Find where the given text appears and provide that cell's center as [x, y] coordinate. 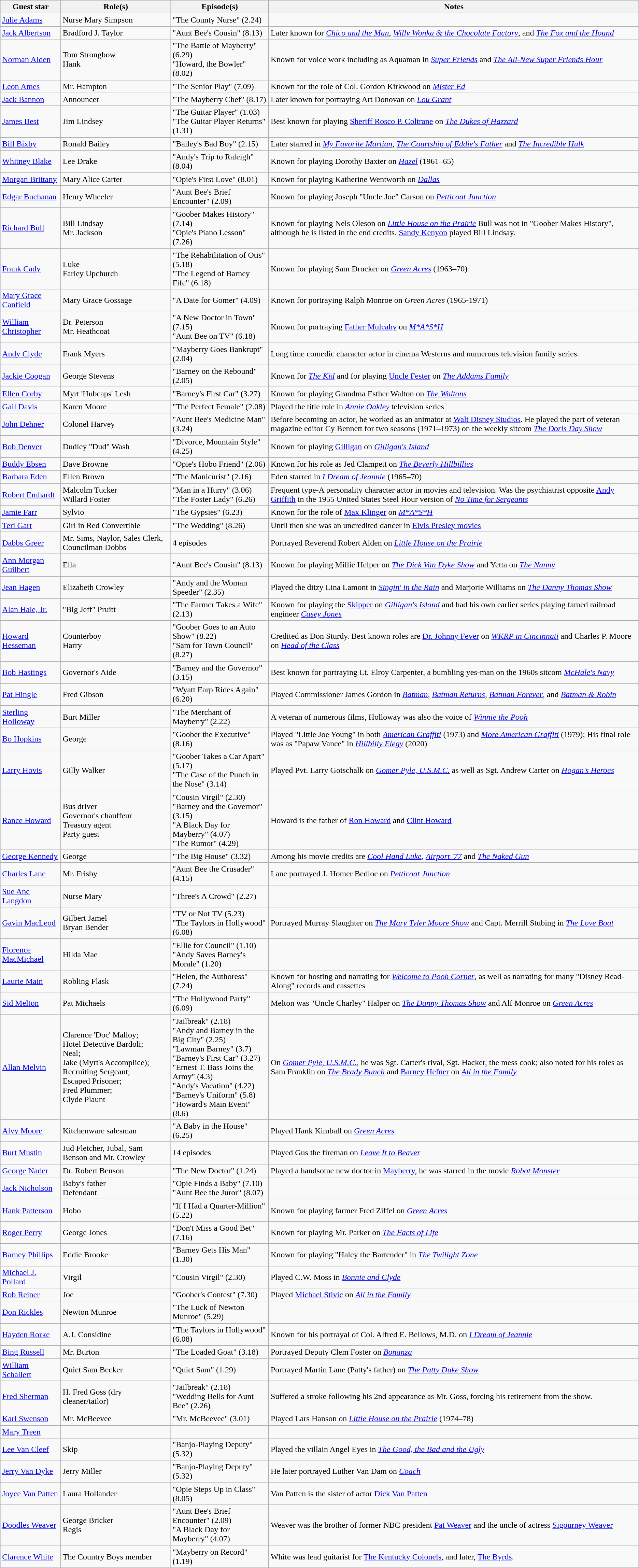
Portrayed Deputy Clem Foster on Bonanza [454, 1352]
"Bailey's Bad Boy" (2.15) [220, 144]
"Opie's First Love" (8.01) [220, 179]
Played Hank Kimball on Green Acres [454, 1131]
"A New Doctor in Town" (7.15)"Aunt Bee on TV" (6.18) [220, 327]
Episode(s) [220, 7]
"The Manicurist" (2.16) [220, 477]
Eden starred in I Dream of Jeannie (1965–70) [454, 477]
"The Guitar Player" (1.03)"The Guitar Player Returns" (1.31) [220, 122]
George BrickerRegis [116, 1525]
Mary Treen [31, 1431]
Doodles Weaver [31, 1525]
"Andy's Trip to Raleigh" (8.04) [220, 161]
Gavin MacLeod [31, 923]
Rob Reiner [31, 1295]
Teri Garr [31, 525]
Roger Perry [31, 1232]
Bill Bixby [31, 144]
Mary Grace Canfield [31, 300]
"Goober Takes a Car Apart" (5.17)"The Case of the Punch in the Nose" (3.14) [220, 770]
"The Loaded Goat" (3.18) [220, 1352]
Pat Hingle [31, 694]
George Stevens [116, 376]
Allan Melvin [31, 1067]
Howard is the father of Ron Howard and Clint Howard [454, 820]
Florence MacMichael [31, 954]
Jean Hagen [31, 587]
Elizabeth Crowley [116, 587]
Played the title role in Annie Oakley television series [454, 407]
Known for playing Millie Helper on The Dick Van Dyke Show and Yetta on The Nanny [454, 565]
Mr. Hampton [116, 86]
Portrayed Martin Lane (Patty's father) on The Patty Duke Show [454, 1370]
Virgil [116, 1277]
"Goober's Contest" (7.30) [220, 1295]
Buddy Ebsen [31, 464]
Lee Van Cleef [31, 1450]
Sue Ane Langdon [31, 896]
Known for portraying Ralph Monroe on Green Acres (1965-1971) [454, 300]
Eddie Brooke [116, 1255]
Bradford J. Taylor [116, 33]
Mary Grace Gossage [116, 300]
Melton was "Uncle Charley" Halper on The Danny Thomas Show and Alf Monroe on Green Acres [454, 1003]
Alan Hale, Jr. [31, 610]
Tom StrongbowHank [116, 59]
A veteran of numerous films, Holloway was also the voice of Winnie the Pooh [454, 717]
"The Rehabilitation of Otis" (5.18)"The Legend of Barney Fife" (6.18) [220, 269]
Known for hosting and narrating for Welcome to Pooh Corner, as well as narrating for many "Disney Read-Along" records and cassettes [454, 981]
Skip [116, 1450]
Ann Morgan Guilbert [31, 565]
Jack Albertson [31, 33]
Andy Clyde [31, 354]
Mr. Frisby [116, 874]
Julie Adams [31, 20]
Michael J. Pollard [31, 1277]
Until then she was an uncredited dancer in Elvis Presley movies [454, 525]
"Mayberry Goes Bankrupt" (2.04) [220, 354]
"Don't Miss a Good Bet" (7.16) [220, 1232]
"The Luck of Newton Munroe" (5.29) [220, 1312]
"Helen, the Authoress" (7.24) [220, 981]
He later portrayed Luther Van Dam on Coach [454, 1471]
Suffered a stroke following his 2nd appearance as Mr. Goss, forcing his retirement from the show. [454, 1396]
H. Fred Goss (dry cleaner/tailor) [116, 1396]
Played a handsome new doctor in Mayberry, he was starred in the movie Robot Monster [454, 1171]
Dave Browne [116, 464]
Jerry Miller [116, 1471]
Played Gus the fireman on Leave It to Beaver [454, 1153]
Later known for Chico and the Man, Willy Wonka & the Chocolate Factory, and The Fox and the Hound [454, 33]
Played the villain Angel Eyes in The Good, the Bad and the Ugly [454, 1450]
"Mr. McBeevee" (3.01) [220, 1418]
Joyce Van Patten [31, 1494]
Whitney Blake [31, 161]
Barney Phillips [31, 1255]
"Goober the Executive" (8.16) [220, 739]
"Ellie for Council" (1.10)"Andy Saves Barney's Morale" (1.20) [220, 954]
"A Baby in the House" (6.25) [220, 1131]
Ronald Bailey [116, 144]
Hayden Rorke [31, 1334]
Notes [454, 7]
"The County Nurse" (2.24) [220, 20]
Hilda Mae [116, 954]
"Big Jeff" Pruitt [116, 610]
"The Mayberry Chef" (8.17) [220, 99]
"Cousin Virgil" (2.30) [220, 1277]
Girl in Red Convertible [116, 525]
Best known for playing Sheriff Rosco P. Coltrane on The Dukes of Hazzard [454, 122]
"Goober Makes History" (7.14)"Opie's Piano Lesson" (7.26) [220, 228]
Richard Bull [31, 228]
Frank Cady [31, 269]
Known for playing farmer Fred Ziffel on Green Acres [454, 1211]
Known for playing Mr. Parker on The Facts of Life [454, 1232]
Long time comedic character actor in cinema Westerns and numerous television family series. [454, 354]
Henry Wheeler [116, 197]
Newton Munroe [116, 1312]
Played C.W. Moss in Bonnie and Clyde [454, 1277]
Bob Denver [31, 447]
Later known for portraying Art Donovan on Lou Grant [454, 99]
"Jailbreak" (2.18)"Wedding Bells for Aunt Bee" (2.26) [220, 1396]
White was lead guitarist for The Kentucky Colonels, and later, The Byrds. [454, 1557]
"If I Had a Quarter-Million" (5.22) [220, 1211]
Hobo [116, 1211]
"Wyatt Earp Rides Again" (6.20) [220, 694]
"Divorce, Mountain Style" (4.25) [220, 447]
Bill LindsayMr. Jackson [116, 228]
"The Battle of Mayberry" (6.29)"Howard, the Bowler" (8.02) [220, 59]
Known for the role of Max Klinger on M*A*S*H [454, 512]
Laura Hollander [116, 1494]
Known for playing "Haley the Bartender" in The Twilight Zone [454, 1255]
Portrayed Murray Slaughter on The Mary Tyler Moore Show and Capt. Merrill Stubing in The Love Boat [454, 923]
Edgar Buchanan [31, 197]
Mary Alice Carter [116, 179]
George Nader [31, 1171]
Morgan Brittany [31, 179]
Ella [116, 565]
"Aunt Bee the Crusader" (4.15) [220, 874]
Ellen Brown [116, 477]
Gail Davis [31, 407]
"Goober Goes to an Auto Show" (8.22)"Sam for Town Council" (8.27) [220, 641]
Fred Gibson [116, 694]
Known for playing Sam Drucker on Green Acres (1963–70) [454, 269]
Among his movie credits are Cool Hand Luke, Airport '77 and The Naked Gun [454, 856]
"Aunt Bee's Brief Encounter" (2.09)"A Black Day for Mayberry" (4.07) [220, 1525]
Best known for portraying Lt. Elroy Carpenter, a bumbling yes-man on the 1960s sitcom McHale's Navy [454, 673]
Played the ditzy Lina Lamont in Singin' in the Rain and Marjorie Williams on The Danny Thomas Show [454, 587]
Known for his role as Jed Clampett on The Beverly Hillbillies [454, 464]
William Schallert [31, 1370]
"Mayberry on Record" (1.19) [220, 1557]
Robling Flask [116, 981]
Role(s) [116, 7]
Lane portrayed J. Homer Bedloe on Petticoat Junction [454, 874]
"Opie Finds a Baby" (7.10)"Aunt Bee the Juror" (8.07) [220, 1188]
John Dehner [31, 424]
Alvy Moore [31, 1131]
"Barney's First Car" (3.27) [220, 394]
Sterling Holloway [31, 717]
Clarence White [31, 1557]
Guest star [31, 7]
Weaver was the brother of former NBC president Pat Weaver and the uncle of actress Sigourney Weaver [454, 1525]
Nurse Mary Simpson [116, 20]
Rance Howard [31, 820]
Dr. PetersonMr. Heathcoat [116, 327]
Played Commissioner James Gordon in Batman, Batman Returns, Batman Forever, and Batman & Robin [454, 694]
Known for playing Katherine Wentworth on Dallas [454, 179]
"Barney and the Governor" (3.15) [220, 673]
"Aunt Bee's Medicine Man" (3.24) [220, 424]
"Three's A Crowd" (2.27) [220, 896]
LukeFarley Upchurch [116, 269]
Jackie Coogan [31, 376]
The Country Boys member [116, 1557]
Credited as Don Sturdy. Best known roles are Dr. Johnny Fever on WKRP in Cincinnati and Charles P. Moore on Head of the Class [454, 641]
Colonel Harvey [116, 424]
Sid Melton [31, 1003]
Played Pvt. Larry Gotschalk on Gomer Pyle, U.S.M.C. as well as Sgt. Andrew Carter on Hogan's Heroes [454, 770]
Mr. Burton [116, 1352]
Laurie Main [31, 981]
Later starred in My Favorite Martian, The Courtship of Eddie's Father and The Incredible Hulk [454, 144]
Gilly Walker [116, 770]
Hank Patterson [31, 1211]
"Cousin Virgil" (2.30)"Barney and the Governor" (3.15)"A Black Day for Mayberry" (4.07)"The Rumor" (4.29) [220, 820]
Dudley "Dud" Wash [116, 447]
Known for his portrayal of Col. Alfred E. Bellows, M.D. on I Dream of Jeannie [454, 1334]
Known for The Kid and for playing Uncle Fester on The Addams Family [454, 376]
Charles Lane [31, 874]
Jim Lindsey [116, 122]
Known for playing Grandma Esther Walton on The Waltons [454, 394]
"Andy and the Woman Speeder" (2.35) [220, 587]
Dr. Robert Benson [116, 1171]
George Jones [116, 1232]
Jack Nicholson [31, 1188]
Known for playing Gilligan on Gilligan's Island [454, 447]
Leon Ames [31, 86]
Kitchenware salesman [116, 1131]
Gilbert JamelBryan Bender [116, 923]
Joe [116, 1295]
"The Perfect Female" (2.08) [220, 407]
Robert Emhardt [31, 494]
Jamie Farr [31, 512]
Played Lars Hanson on Little House on the Prairie (1974–78) [454, 1418]
Known for playing the Skipper on Gilligan's Island and had his own earlier series playing famed railroad engineer Casey Jones [454, 610]
Pat Michaels [116, 1003]
"The Senior Play" (7.09) [220, 86]
"The Taylors in Hollywood" (6.08) [220, 1334]
Jerry Van Dyke [31, 1471]
Bing Russell [31, 1352]
Norman Alden [31, 59]
"TV or Not TV (5.23)"The Taylors in Hollywood" (6.08) [220, 923]
William Christopher [31, 327]
"The Merchant of Mayberry" (2.22) [220, 717]
Karl Swenson [31, 1418]
14 episodes [220, 1153]
Governor's Aide [116, 673]
Fred Sherman [31, 1396]
Known for playing Dorothy Baxter on Hazel (1961–65) [454, 161]
Mr. Sims, Naylor, Sales Clerk, Councilman Dobbs [116, 543]
Bob Hastings [31, 673]
"The Big House" (3.32) [220, 856]
Baby's fatherDefendant [116, 1188]
"Opie's Hobo Friend" (2.06) [220, 464]
Myrt 'Hubcaps' Lesh [116, 394]
A.J. Considine [116, 1334]
Howard Hesseman [31, 641]
"Aunt Bee's Brief Encounter" (2.09) [220, 197]
Clarence 'Doc' Malloy;Hotel Detective Bardoli;Neal;Jake (Myrt's Accomplice);Recruiting Sergeant;Escaped Prisoner;Fred Plummer;Clyde Plaunt [116, 1067]
Jud Fletcher, Jubal, Sam Benson and Mr. Crowley [116, 1153]
Van Patten is the sister of actor Dick Van Patten [454, 1494]
James Best [31, 122]
George Kennedy [31, 856]
Portrayed Reverend Robert Alden on Little House on the Prairie [454, 543]
Burt Miller [116, 717]
Karen Moore [116, 407]
Don Rickles [31, 1312]
Sylvio [116, 512]
"Barney Gets His Man" (1.30) [220, 1255]
Bo Hopkins [31, 739]
Bus driverGovernor's chauffeurTreasury agentParty guest [116, 820]
Jack Bannon [31, 99]
Known for portraying Father Mulcahy on M*A*S*H [454, 327]
Nurse Mary [116, 896]
Known for the role of Col. Gordon Kirkwood on Mister Ed [454, 86]
Dabbs Greer [31, 543]
Frank Myers [116, 354]
Malcolm TuckerWillard Foster [116, 494]
"The New Doctor" (1.24) [220, 1171]
Lee Drake [116, 161]
Announcer [116, 99]
"The Hollywood Party" (6.09) [220, 1003]
Known for voice work including as Aquaman in Super Friends and The All-New Super Friends Hour [454, 59]
Burt Mustin [31, 1153]
4 episodes [220, 543]
Quiet Sam Becker [116, 1370]
"Opie Steps Up in Class" (8.05) [220, 1494]
"Barney on the Rebound" (2.05) [220, 376]
Mr. McBeevee [116, 1418]
"The Gypsies" (6.23) [220, 512]
"The Farmer Takes a Wife" (2.13) [220, 610]
"Man in a Hurry" (3.06)"The Foster Lady" (6.26) [220, 494]
CounterboyHarry [116, 641]
Played Michael Stivic on All in the Family [454, 1295]
Larry Hovis [31, 770]
"Quiet Sam" (1.29) [220, 1370]
Known for playing Joseph "Uncle Joe" Carson on Petticoat Junction [454, 197]
"The Wedding" (8.26) [220, 525]
"A Date for Gomer" (4.09) [220, 300]
Ellen Corby [31, 394]
Barbara Eden [31, 477]
